Capture the cell that displays the provided text and extract its [X, Y] central coordinate. 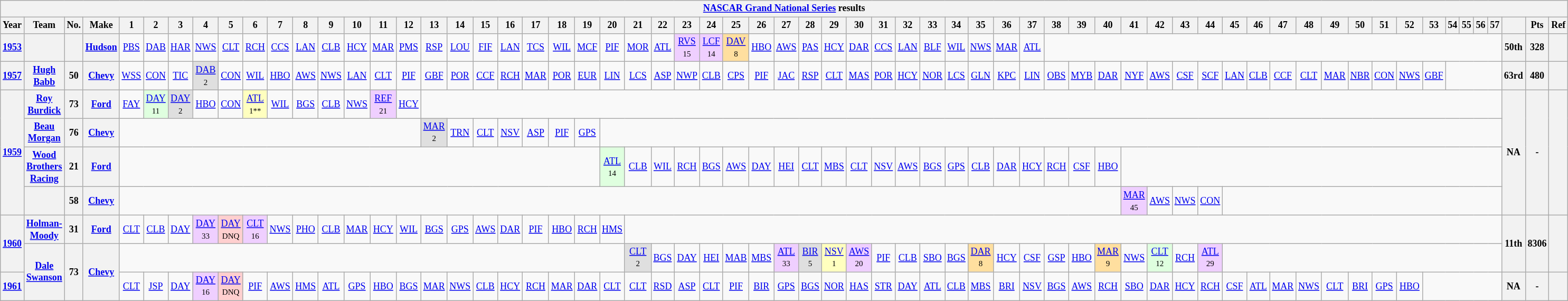
47 [1283, 25]
GLN [981, 76]
25 [736, 25]
NYF [1134, 76]
BIR5 [810, 258]
ATL14 [612, 167]
14 [460, 25]
22 [663, 25]
BLF [932, 48]
11th [1513, 244]
EUR [587, 76]
DAY11 [156, 104]
NSV1 [834, 258]
57 [1495, 25]
12 [409, 25]
38 [1056, 25]
MCF [587, 48]
PBS [131, 48]
NASCAR Grand National Series results [785, 8]
REF21 [383, 104]
DAY2 [181, 104]
LCF14 [711, 48]
PHO [306, 230]
1957 [13, 76]
5 [231, 25]
NBR [1360, 76]
Pts [1537, 25]
RSD [663, 286]
NWP [687, 76]
20 [612, 25]
40 [1108, 25]
36 [1007, 25]
3 [181, 25]
46 [1258, 25]
1960 [13, 244]
50th [1513, 48]
Year [13, 25]
39 [1082, 25]
JAC [787, 76]
MAB [736, 258]
28 [810, 25]
480 [1537, 76]
ATL29 [1210, 258]
Dale Swanson [44, 271]
29 [834, 25]
30 [859, 25]
8 [306, 25]
MOR [638, 48]
52 [1410, 25]
CLT12 [1159, 258]
44 [1210, 25]
LOU [460, 48]
Wood Brothers Racing [44, 167]
MAR2 [434, 133]
HAR [181, 48]
CPS [736, 76]
Make [101, 25]
1953 [13, 48]
WSS [131, 76]
FAY [131, 104]
STR [884, 286]
Ref [1558, 25]
58 [74, 201]
AWS20 [859, 258]
15 [486, 25]
55 [1467, 25]
63rd [1513, 76]
4 [206, 25]
26 [761, 25]
53 [1434, 25]
1959 [13, 152]
SCF [1210, 76]
37 [1033, 25]
No. [74, 25]
32 [908, 25]
76 [74, 133]
18 [562, 25]
JSP [156, 286]
DAY33 [206, 230]
45 [1235, 25]
34 [957, 25]
OBS [1056, 76]
49 [1335, 25]
17 [536, 25]
56 [1480, 25]
DAY16 [206, 286]
FIF [486, 48]
MAR9 [1108, 258]
1961 [13, 286]
Team [44, 25]
2 [156, 25]
7 [280, 25]
41 [1134, 25]
DAR8 [981, 258]
48 [1309, 25]
51 [1384, 25]
Roy Burdick [44, 104]
TCS [536, 48]
10 [357, 25]
328 [1537, 48]
CLT16 [255, 230]
27 [787, 25]
9 [332, 25]
16 [510, 25]
MAR45 [1134, 201]
TRN [460, 133]
ATL33 [787, 258]
42 [1159, 25]
1 [131, 25]
MYB [1082, 76]
MAS [859, 76]
KPC [1007, 76]
HAS [859, 286]
PMS [409, 48]
23 [687, 25]
TIC [181, 76]
RVS15 [687, 48]
Beau Morgan [44, 133]
24 [711, 25]
GSP [1056, 258]
43 [1185, 25]
19 [587, 25]
BIR [761, 286]
Holman-Moody [44, 230]
54 [1453, 25]
Hudson [101, 48]
35 [981, 25]
DAB2 [206, 76]
DAV8 [736, 48]
8306 [1537, 244]
CLT2 [638, 258]
DAB [156, 48]
Hugh Babb [44, 76]
6 [255, 25]
PAS [810, 48]
ATL1** [255, 104]
13 [434, 25]
33 [932, 25]
11 [383, 25]
